Detect which cell encompasses the target text, then output its [X, Y] center coordinate. 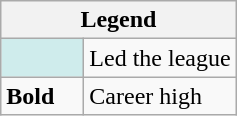
Career high [160, 96]
Legend [118, 20]
Led the league [160, 58]
Bold [42, 96]
